Locate the cell with the specified text and output its (X, Y) center coordinate. 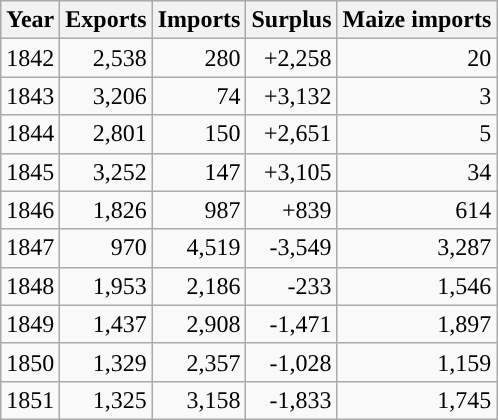
1851 (30, 400)
1,897 (417, 324)
+2,651 (292, 134)
1,329 (106, 362)
Year (30, 20)
280 (199, 58)
2,357 (199, 362)
3 (417, 96)
Maize imports (417, 20)
1,826 (106, 210)
1844 (30, 134)
-3,549 (292, 248)
2,538 (106, 58)
4,519 (199, 248)
1842 (30, 58)
+3,105 (292, 172)
Exports (106, 20)
5 (417, 134)
147 (199, 172)
970 (106, 248)
2,908 (199, 324)
1846 (30, 210)
1847 (30, 248)
3,206 (106, 96)
1848 (30, 286)
614 (417, 210)
20 (417, 58)
2,801 (106, 134)
Surplus (292, 20)
+839 (292, 210)
987 (199, 210)
1,745 (417, 400)
3,158 (199, 400)
1,437 (106, 324)
1,325 (106, 400)
-1,028 (292, 362)
1843 (30, 96)
3,252 (106, 172)
-1,471 (292, 324)
34 (417, 172)
1845 (30, 172)
150 (199, 134)
1850 (30, 362)
+2,258 (292, 58)
+3,132 (292, 96)
2,186 (199, 286)
74 (199, 96)
1,159 (417, 362)
1,546 (417, 286)
1,953 (106, 286)
Imports (199, 20)
1849 (30, 324)
3,287 (417, 248)
-233 (292, 286)
-1,833 (292, 400)
